Identify which cell holds the provided text, then report its [x, y] central coordinate. 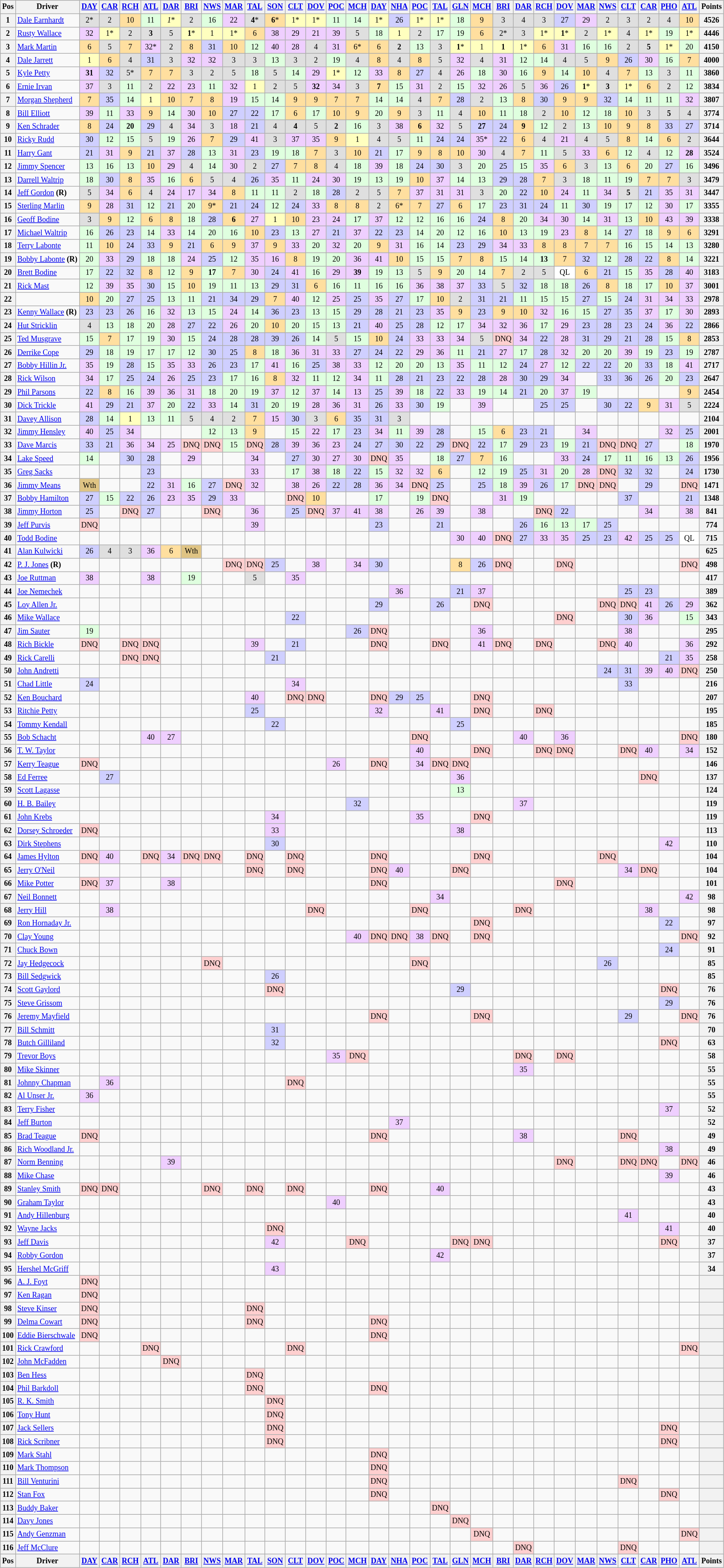
50 [8, 671]
Ben Hess [47, 1375]
3447 [711, 193]
Mark Stahl [47, 1455]
Jimmy Horton [47, 511]
3807 [711, 100]
Jim Sauter [47, 631]
Jerry Hill [47, 910]
Scott Gaylord [47, 989]
83 [8, 1110]
90 [8, 1202]
112 [8, 1495]
Tony Hunt [47, 1415]
Lake Speed [47, 458]
Phil Parsons [47, 392]
105 [8, 1402]
137 [711, 777]
Morgan Shepherd [47, 100]
Kenny Wallace (R) [47, 313]
Bobby Hamilton [47, 499]
103 [8, 1375]
P. J. Jones (R) [47, 565]
79 [8, 1056]
56 [8, 751]
116 [8, 1548]
207 [711, 698]
Stan Fox [47, 1495]
Terry Labonte [47, 246]
Ted Musgrave [47, 339]
1348 [711, 499]
Dorsey Schroeder [47, 830]
Rick Crawford [47, 1348]
Delma Cowart [47, 1322]
61 [8, 817]
51 [8, 684]
Kerry Teague [47, 764]
74 [8, 989]
Rick Wilson [47, 379]
62 [8, 830]
185 [711, 724]
Ricky Rudd [47, 140]
68 [8, 910]
Trevor Boys [47, 1056]
Davy Jones [47, 1521]
Tommy Kendall [47, 724]
107 [8, 1428]
Sterling Marlin [47, 206]
44 [8, 591]
Mike Potter [47, 884]
57 [8, 764]
Mike Chase [47, 1176]
Brad Teague [47, 1136]
Jack Sellers [47, 1428]
2647 [711, 379]
3834 [711, 87]
715 [711, 539]
180 [711, 737]
Phil Barkdoll [47, 1388]
Steve Kinser [47, 1309]
389 [711, 591]
Alan Kulwicki [47, 551]
3280 [711, 246]
54 [8, 724]
88 [8, 1176]
47 [8, 631]
Derrike Cope [47, 352]
108 [8, 1441]
5* [130, 73]
Andy Genzman [47, 1535]
295 [711, 631]
Andy Hillenburg [47, 1215]
Darrell Waltrip [47, 180]
John Andretti [47, 671]
Dale Jarrett [47, 60]
2978 [711, 299]
Ed Ferree [47, 777]
71 [8, 950]
Todd Bodine [47, 539]
66 [8, 884]
84 [8, 1122]
Clay Young [47, 937]
96 [8, 1282]
3479 [711, 180]
109 [8, 1455]
Ken Ragan [47, 1295]
Jimmy Spencer [47, 166]
82 [8, 1096]
94 [8, 1255]
Greg Sacks [47, 472]
498 [711, 565]
Rick Scribner [47, 1441]
87 [8, 1162]
Chad Little [47, 684]
3355 [711, 206]
Jimmy Hensley [47, 432]
Jimmy Means [47, 485]
3714 [711, 126]
53 [8, 711]
Bob Schacht [47, 737]
Chuck Bown [47, 950]
Jerry O'Neil [47, 870]
67 [8, 896]
Hut Stricklin [47, 326]
115 [8, 1535]
Jeff Purvis [47, 525]
2224 [711, 406]
Ernie Irvan [47, 87]
4000 [711, 60]
2001 [711, 432]
64 [8, 857]
1730 [711, 472]
65 [8, 870]
Bill Sedgwick [47, 977]
1956 [711, 458]
625 [711, 551]
Rich Woodland Jr. [47, 1150]
86 [8, 1150]
Buddy Baker [47, 1507]
45 [8, 604]
Jeff McClure [47, 1548]
93 [8, 1242]
4446 [711, 33]
Ken Schrader [47, 126]
Scott Lagasse [47, 791]
Joe Nemechek [47, 591]
9* [212, 206]
Mark Thompson [47, 1468]
2866 [711, 326]
Geoff Bodine [47, 220]
Rick Carelli [47, 658]
Davey Allison [47, 418]
3338 [711, 220]
Mark Martin [47, 47]
80 [8, 1069]
Bobby Hillin Jr. [47, 366]
Mike Skinner [47, 1069]
John McFadden [47, 1362]
3496 [711, 166]
32* [151, 47]
Jeff Davis [47, 1242]
72 [8, 963]
95 [8, 1269]
77 [8, 1029]
Stanley Smith [47, 1189]
81 [8, 1083]
362 [711, 604]
Jeff Gordon (R) [47, 193]
2893 [711, 313]
Harry Gant [47, 153]
250 [711, 671]
75 [8, 1003]
Terry Fisher [47, 1110]
69 [8, 924]
2454 [711, 392]
2717 [711, 366]
Jay Hedgecock [47, 963]
73 [8, 977]
3860 [711, 73]
Rich Bickle [47, 644]
Ken Bouchard [47, 698]
152 [711, 751]
Eddie Bierschwale [47, 1335]
78 [8, 1043]
35* [482, 140]
4526 [711, 20]
216 [711, 684]
Bill Schmitt [47, 1029]
60 [8, 804]
100 [8, 1335]
Robby Gordon [47, 1255]
3524 [711, 153]
1471 [711, 485]
124 [711, 791]
3774 [711, 113]
A. J. Foyt [47, 1282]
3644 [711, 140]
Hershel McGriff [47, 1269]
James Hylton [47, 857]
2853 [711, 339]
Bill Elliott [47, 113]
292 [711, 644]
Dave Marcis [47, 445]
2104 [711, 418]
774 [711, 525]
89 [8, 1189]
111 [8, 1481]
343 [711, 618]
4* [255, 20]
Dirk Stephens [47, 844]
H. B. Bailey [47, 804]
Al Unser Jr. [47, 1096]
Steve Grissom [47, 1003]
Johnny Chapman [47, 1083]
Bobby Labonte (R) [47, 259]
Dick Trickle [47, 406]
Butch Gilliland [47, 1043]
195 [711, 711]
Michael Waltrip [47, 233]
146 [711, 764]
Ron Hornaday Jr. [47, 924]
114 [8, 1521]
3183 [711, 273]
Wayne Jacks [47, 1229]
Graham Taylor [47, 1202]
T. W. Taylor [47, 751]
Jeff Burton [47, 1122]
1970 [711, 445]
Mike Wallace [47, 618]
258 [711, 658]
106 [8, 1415]
Loy Allen Jr. [47, 604]
3221 [711, 259]
4150 [711, 47]
Rusty Wallace [47, 33]
Dale Earnhardt [47, 20]
59 [8, 791]
Neil Bonnett [47, 896]
3291 [711, 233]
2787 [711, 352]
Bill Venturini [47, 1481]
John Krebs [47, 817]
Norm Benning [47, 1162]
102 [8, 1362]
Ritchie Petty [47, 711]
R. K. Smith [47, 1402]
417 [711, 578]
Joe Ruttman [47, 578]
Rick Mast [47, 285]
Kyle Petty [47, 73]
841 [711, 511]
Brett Bodine [47, 273]
99 [8, 1322]
48 [8, 644]
Jeremy Mayfield [47, 1017]
3001 [711, 285]
